Extract the [x, y] coordinate from the center of the cell holding the provided text.  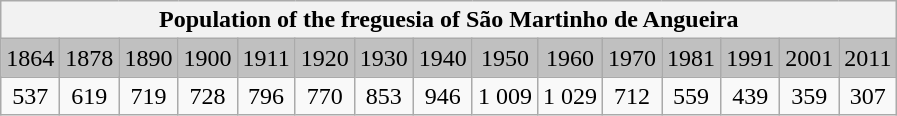
1864 [30, 58]
559 [692, 96]
1940 [442, 58]
1920 [324, 58]
1 009 [504, 96]
770 [324, 96]
712 [632, 96]
2001 [810, 58]
1911 [266, 58]
1970 [632, 58]
Population of the freguesia of São Martinho de Angueira [449, 20]
1991 [750, 58]
1878 [90, 58]
1950 [504, 58]
619 [90, 96]
359 [810, 96]
1960 [570, 58]
719 [148, 96]
853 [384, 96]
946 [442, 96]
1930 [384, 58]
728 [208, 96]
537 [30, 96]
796 [266, 96]
1890 [148, 58]
1981 [692, 58]
439 [750, 96]
1900 [208, 58]
2011 [868, 58]
1 029 [570, 96]
307 [868, 96]
